Return the (x, y) coordinate for the center point of the cell that contains the specified text.  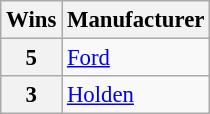
Wins (32, 20)
5 (32, 58)
Ford (136, 58)
Manufacturer (136, 20)
3 (32, 95)
Holden (136, 95)
